From the cell containing the given text, extract its center point as [X, Y] coordinate. 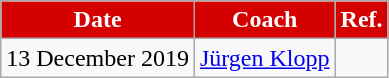
Date [98, 20]
Jürgen Klopp [264, 58]
Coach [264, 20]
13 December 2019 [98, 58]
Ref. [362, 20]
